Return (X, Y) of the center of cell containing provided text 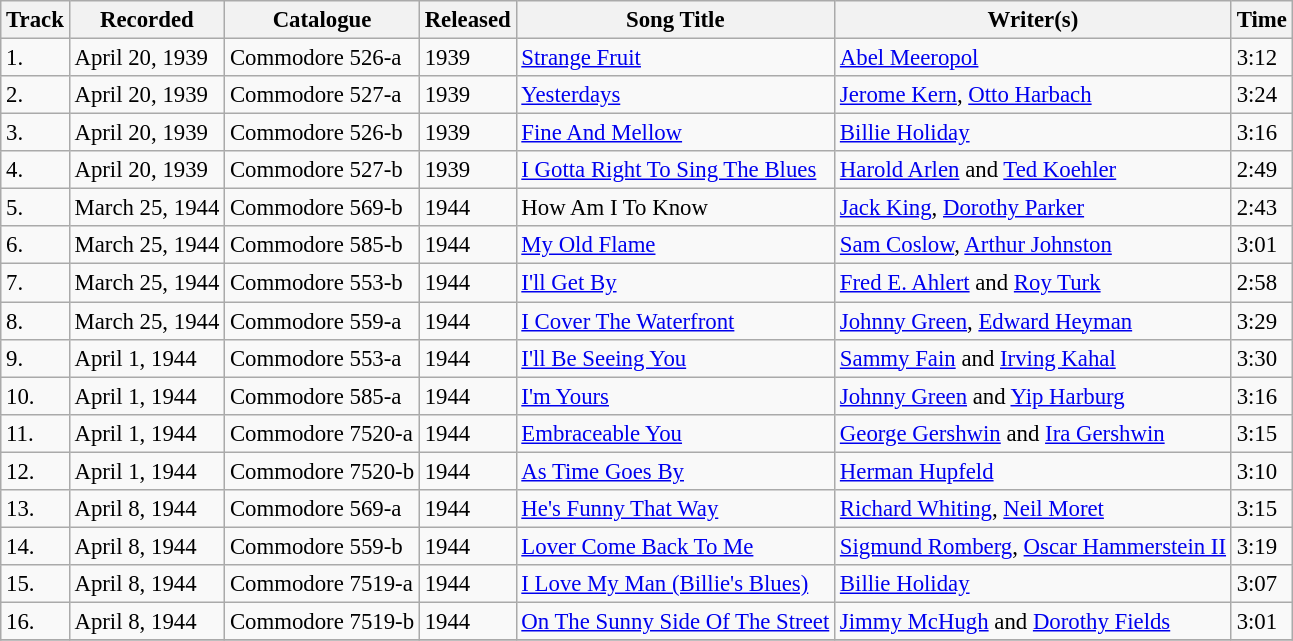
4. (35, 170)
Johnny Green, Edward Heyman (1034, 321)
Jimmy McHugh and Dorothy Fields (1034, 621)
11. (35, 433)
Commodore 7520-b (322, 471)
I Love My Man (Billie's Blues) (676, 584)
Sammy Fain and Irving Kahal (1034, 358)
Commodore 569-b (322, 208)
I'll Be Seeing You (676, 358)
3:10 (1262, 471)
Commodore 553-b (322, 283)
Yesterdays (676, 95)
Sigmund Romberg, Oscar Hammerstein II (1034, 546)
Writer(s) (1034, 20)
Jerome Kern, Otto Harbach (1034, 95)
13. (35, 509)
Commodore 7520-a (322, 433)
14. (35, 546)
My Old Flame (676, 245)
Herman Hupfeld (1034, 471)
7. (35, 283)
6. (35, 245)
Richard Whiting, Neil Moret (1034, 509)
Lover Come Back To Me (676, 546)
Johnny Green and Yip Harburg (1034, 396)
3:30 (1262, 358)
2:58 (1262, 283)
1. (35, 58)
Commodore 7519-b (322, 621)
10. (35, 396)
Sam Coslow, Arthur Johnston (1034, 245)
12. (35, 471)
Commodore 526-b (322, 133)
Abel Meeropol (1034, 58)
I Cover The Waterfront (676, 321)
2. (35, 95)
8. (35, 321)
On The Sunny Side Of The Street (676, 621)
Commodore 526-a (322, 58)
Catalogue (322, 20)
5. (35, 208)
I Gotta Right To Sing The Blues (676, 170)
16. (35, 621)
Fine And Mellow (676, 133)
3:29 (1262, 321)
Commodore 7519-a (322, 584)
Track (35, 20)
3:19 (1262, 546)
9. (35, 358)
2:49 (1262, 170)
Embraceable You (676, 433)
3:12 (1262, 58)
Commodore 527-b (322, 170)
Commodore 553-a (322, 358)
Commodore 559-b (322, 546)
Commodore 569-a (322, 509)
Song Title (676, 20)
Fred E. Ahlert and Roy Turk (1034, 283)
Released (468, 20)
Strange Fruit (676, 58)
He's Funny That Way (676, 509)
3:24 (1262, 95)
3:07 (1262, 584)
Commodore 585-b (322, 245)
Commodore 585-a (322, 396)
I'll Get By (676, 283)
2:43 (1262, 208)
George Gershwin and Ira Gershwin (1034, 433)
Commodore 527-a (322, 95)
Harold Arlen and Ted Koehler (1034, 170)
Jack King, Dorothy Parker (1034, 208)
I'm Yours (676, 396)
As Time Goes By (676, 471)
Commodore 559-a (322, 321)
Recorded (146, 20)
15. (35, 584)
Time (1262, 20)
3. (35, 133)
How Am I To Know (676, 208)
